Pinpoint the cell where the given text exists, returning its (x, y) midpoint coordinate. 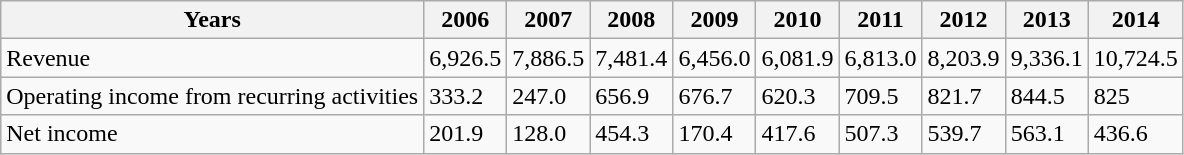
333.2 (466, 96)
7,886.5 (548, 58)
Net income (212, 134)
6,813.0 (880, 58)
563.1 (1046, 134)
2012 (964, 20)
Operating income from recurring activities (212, 96)
825 (1136, 96)
676.7 (714, 96)
2013 (1046, 20)
8,203.9 (964, 58)
436.6 (1136, 134)
7,481.4 (632, 58)
2010 (798, 20)
2008 (632, 20)
507.3 (880, 134)
170.4 (714, 134)
6,081.9 (798, 58)
Years (212, 20)
709.5 (880, 96)
6,926.5 (466, 58)
2011 (880, 20)
Revenue (212, 58)
9,336.1 (1046, 58)
2006 (466, 20)
247.0 (548, 96)
6,456.0 (714, 58)
539.7 (964, 134)
656.9 (632, 96)
454.3 (632, 134)
2007 (548, 20)
2009 (714, 20)
417.6 (798, 134)
620.3 (798, 96)
844.5 (1046, 96)
821.7 (964, 96)
10,724.5 (1136, 58)
128.0 (548, 134)
201.9 (466, 134)
2014 (1136, 20)
